Extract the (X, Y) coordinate from the center of the cell holding the provided text.  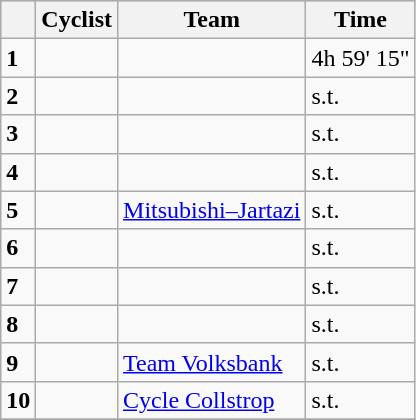
2 (18, 96)
9 (18, 362)
Cyclist (77, 20)
Team Volksbank (212, 362)
4h 59' 15" (360, 58)
8 (18, 324)
Team (212, 20)
10 (18, 400)
7 (18, 286)
Mitsubishi–Jartazi (212, 210)
Cycle Collstrop (212, 400)
Time (360, 20)
3 (18, 134)
1 (18, 58)
6 (18, 248)
5 (18, 210)
4 (18, 172)
